Provide the [X, Y] coordinate of the cell's center where the given text is located.  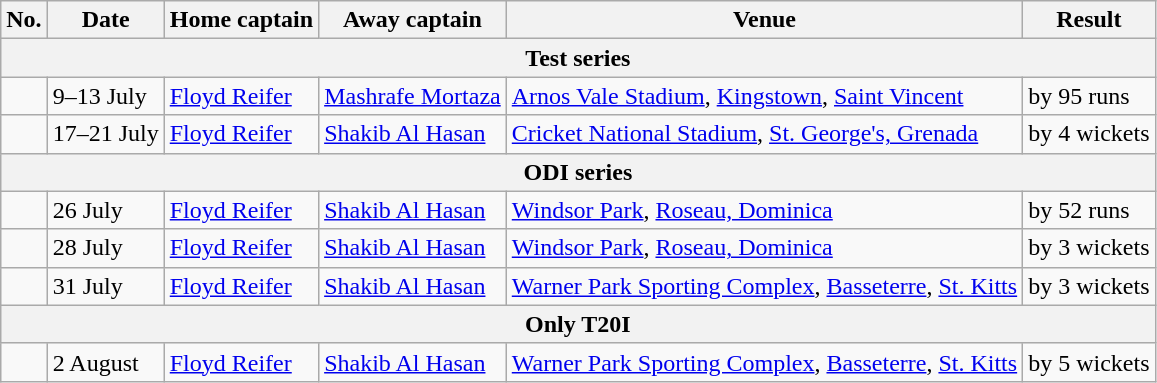
by 52 runs [1089, 210]
Mashrafe Mortaza [413, 96]
31 July [106, 286]
by 4 wickets [1089, 134]
28 July [106, 248]
Result [1089, 20]
Date [106, 20]
26 July [106, 210]
No. [24, 20]
by 95 runs [1089, 96]
Cricket National Stadium, St. George's, Grenada [764, 134]
Away captain [413, 20]
Venue [764, 20]
9–13 July [106, 96]
Test series [578, 58]
Home captain [241, 20]
ODI series [578, 172]
Only T20I [578, 324]
Arnos Vale Stadium, Kingstown, Saint Vincent [764, 96]
17–21 July [106, 134]
by 5 wickets [1089, 362]
2 August [106, 362]
